Scan for the cell matching the given text and deliver its (X, Y) coordinate at center. 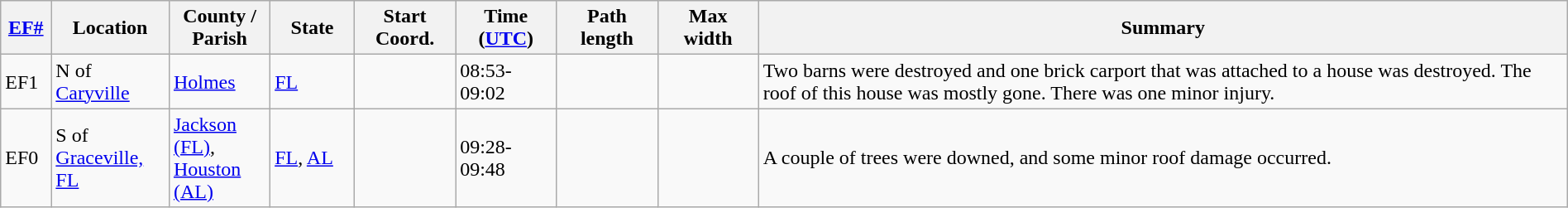
EF0 (26, 157)
08:53-09:02 (506, 81)
Start Coord. (404, 28)
EF# (26, 28)
FL (313, 81)
09:28-09:48 (506, 157)
Jackson (FL), Houston (AL) (219, 157)
Holmes (219, 81)
N of Caryville (111, 81)
Summary (1163, 28)
County / Parish (219, 28)
Max width (708, 28)
FL, AL (313, 157)
A couple of trees were downed, and some minor roof damage occurred. (1163, 157)
EF1 (26, 81)
Time (UTC) (506, 28)
S of Graceville, FL (111, 157)
State (313, 28)
Location (111, 28)
Path length (607, 28)
